Determine the (X, Y) coordinate at the center of the cell enclosing the given text.  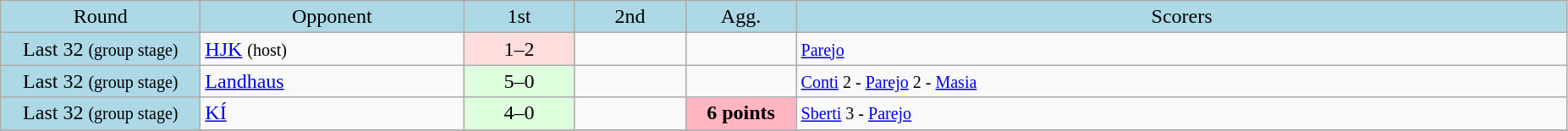
2nd (630, 17)
5–0 (520, 81)
4–0 (520, 113)
1st (520, 17)
Scorers (1181, 17)
KÍ (332, 113)
Conti 2 - Parejo 2 - Masia (1181, 81)
Parejo (1181, 49)
Round (101, 17)
Agg. (741, 17)
6 points (741, 113)
1–2 (520, 49)
Landhaus (332, 81)
Opponent (332, 17)
HJK (host) (332, 49)
Sberti 3 - Parejo (1181, 113)
